Scan for the cell matching the given text and deliver its [x, y] coordinate at center. 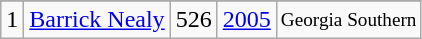
Barrick Nealy [97, 20]
526 [194, 20]
Georgia Southern [348, 20]
2005 [246, 20]
1 [12, 20]
